Scan for the cell matching the given text and deliver its (x, y) coordinate at center. 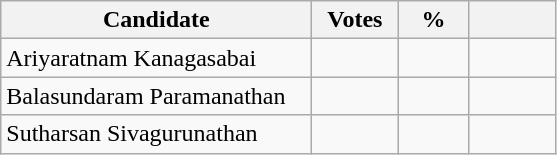
Votes (355, 20)
Ariyaratnam Kanagasabai (156, 58)
Candidate (156, 20)
Balasundaram Paramanathan (156, 96)
Sutharsan Sivagurunathan (156, 134)
% (434, 20)
